For the text-containing cell, return its midpoint in (X, Y) coordinate format. 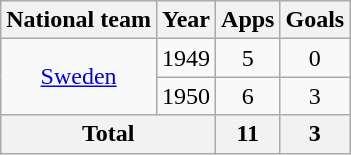
National team (79, 20)
Total (108, 134)
Goals (315, 20)
0 (315, 58)
1949 (186, 58)
1950 (186, 96)
Apps (248, 20)
6 (248, 96)
Year (186, 20)
5 (248, 58)
Sweden (79, 77)
11 (248, 134)
